Detect which cell encompasses the target text, then output its [X, Y] center coordinate. 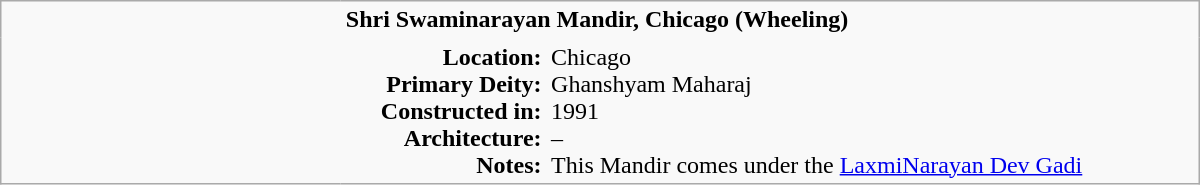
Shri Swaminarayan Mandir, Chicago (Wheeling) [770, 20]
Chicago Ghanshyam Maharaj 1991 – This Mandir comes under the LaxmiNarayan Dev Gadi [872, 110]
Location:Primary Deity:Constructed in:Architecture:Notes: [444, 110]
